Provide the (x, y) coordinate of the cell's center where the given text is located.  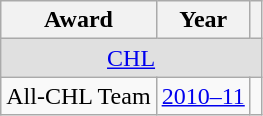
Award (78, 20)
2010–11 (203, 96)
All-CHL Team (78, 96)
Year (203, 20)
CHL (132, 58)
